Return (x, y) of the center of cell containing provided text 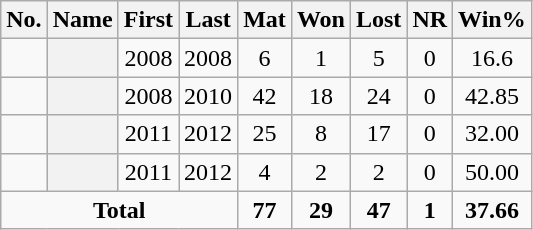
25 (265, 134)
NR (430, 20)
Last (208, 20)
32.00 (492, 134)
4 (265, 172)
42 (265, 96)
Total (120, 210)
Won (320, 20)
8 (320, 134)
16.6 (492, 58)
6 (265, 58)
50.00 (492, 172)
18 (320, 96)
Mat (265, 20)
5 (378, 58)
Name (82, 20)
77 (265, 210)
37.66 (492, 210)
47 (378, 210)
42.85 (492, 96)
2010 (208, 96)
Lost (378, 20)
29 (320, 210)
No. (24, 20)
24 (378, 96)
17 (378, 134)
Win% (492, 20)
First (148, 20)
